Return the [x, y] coordinate for the center point of the cell that contains the specified text.  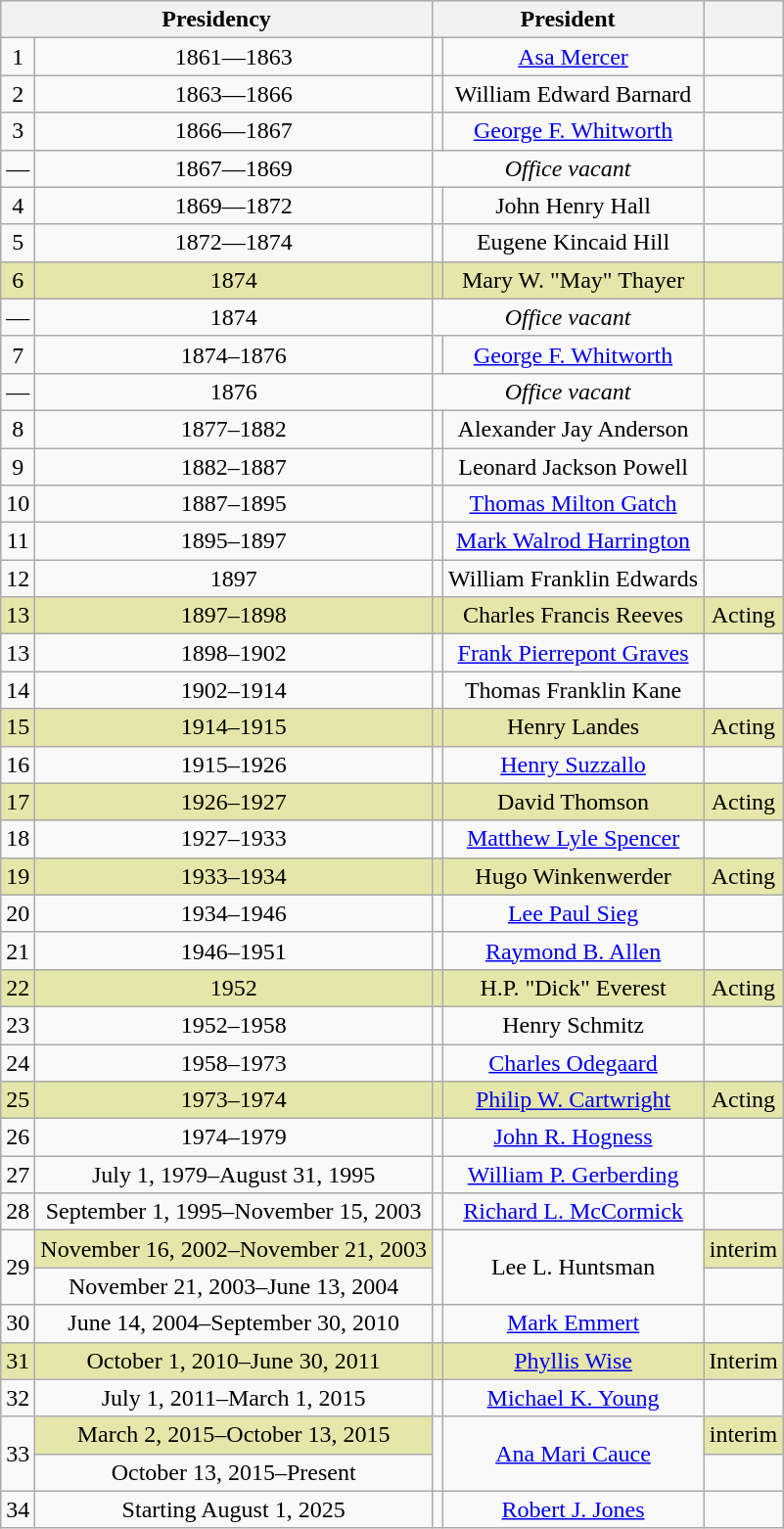
Ana Mari Cauce [574, 1454]
2 [18, 94]
Thomas Milton Gatch [574, 504]
1895–1897 [234, 541]
1866—1867 [234, 131]
28 [18, 1212]
1927–1933 [234, 839]
1952 [234, 988]
1897–1898 [234, 616]
1872—1874 [234, 243]
Michael K. Young [574, 1398]
Robert J. Jones [574, 1509]
27 [18, 1175]
William Franklin Edwards [574, 579]
Thomas Franklin Kane [574, 690]
18 [18, 839]
1861—1863 [234, 57]
Presidency [217, 20]
33 [18, 1454]
1898–1902 [234, 653]
17 [18, 802]
Matthew Lyle Spencer [574, 839]
9 [18, 467]
12 [18, 579]
1869—1872 [234, 206]
15 [18, 727]
July 1, 1979–August 31, 1995 [234, 1175]
Lee Paul Sieg [574, 913]
3 [18, 131]
Phyllis Wise [574, 1361]
Hugo Winkenwerder [574, 876]
25 [18, 1100]
1887–1895 [234, 504]
March 2, 2015–October 13, 2015 [234, 1435]
October 1, 2010–June 30, 2011 [234, 1361]
November 21, 2003–June 13, 2004 [234, 1286]
24 [18, 1062]
June 14, 2004–September 30, 2010 [234, 1323]
1863—1866 [234, 94]
November 16, 2002–November 21, 2003 [234, 1249]
Charles Francis Reeves [574, 616]
Mark Emmert [574, 1323]
William Edward Barnard [574, 94]
1973–1974 [234, 1100]
Interim [744, 1361]
Asa Mercer [574, 57]
16 [18, 764]
1874–1876 [234, 354]
1882–1887 [234, 467]
4 [18, 206]
John Henry Hall [574, 206]
23 [18, 1025]
Mary W. "May" Thayer [574, 280]
John R. Hogness [574, 1137]
21 [18, 950]
32 [18, 1398]
1914–1915 [234, 727]
Frank Pierrepont Graves [574, 653]
1915–1926 [234, 764]
1946–1951 [234, 950]
Henry Landes [574, 727]
Charles Odegaard [574, 1062]
11 [18, 541]
H.P. "Dick" Everest [574, 988]
30 [18, 1323]
Alexander Jay Anderson [574, 429]
1 [18, 57]
31 [18, 1361]
William P. Gerberding [574, 1175]
Philip W. Cartwright [574, 1100]
20 [18, 913]
Raymond B. Allen [574, 950]
1952–1958 [234, 1025]
September 1, 1995–November 15, 2003 [234, 1212]
October 13, 2015–Present [234, 1472]
Richard L. McCormick [574, 1212]
6 [18, 280]
1926–1927 [234, 802]
1934–1946 [234, 913]
Eugene Kincaid Hill [574, 243]
1974–1979 [234, 1137]
19 [18, 876]
29 [18, 1268]
22 [18, 988]
Starting August 1, 2025 [234, 1509]
7 [18, 354]
8 [18, 429]
14 [18, 690]
34 [18, 1509]
Leonard Jackson Powell [574, 467]
Henry Schmitz [574, 1025]
Henry Suzzallo [574, 764]
5 [18, 243]
1933–1934 [234, 876]
July 1, 2011–March 1, 2015 [234, 1398]
1897 [234, 579]
1867—1869 [234, 168]
1958–1973 [234, 1062]
1877–1882 [234, 429]
1902–1914 [234, 690]
26 [18, 1137]
Mark Walrod Harrington [574, 541]
David Thomson [574, 802]
1876 [234, 392]
Lee L. Huntsman [574, 1268]
10 [18, 504]
President [568, 20]
